Scan for the cell matching the given text and deliver its (x, y) coordinate at center. 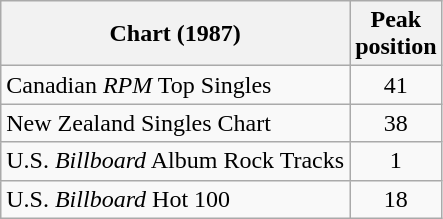
U.S. Billboard Hot 100 (176, 199)
Canadian RPM Top Singles (176, 85)
Peakposition (396, 34)
38 (396, 123)
U.S. Billboard Album Rock Tracks (176, 161)
41 (396, 85)
Chart (1987) (176, 34)
New Zealand Singles Chart (176, 123)
1 (396, 161)
18 (396, 199)
